Search for the cell housing the specified text and yield its [X, Y] center coordinate. 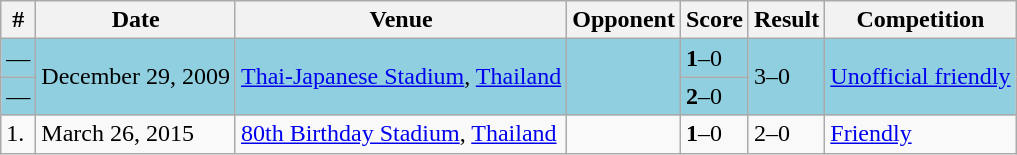
Friendly [920, 134]
Competition [920, 20]
Thai-Japanese Stadium, Thailand [400, 77]
3–0 [786, 77]
Score [714, 20]
80th Birthday Stadium, Thailand [400, 134]
Opponent [624, 20]
Date [136, 20]
March 26, 2015 [136, 134]
1. [18, 134]
Unofficial friendly [920, 77]
December 29, 2009 [136, 77]
Venue [400, 20]
Result [786, 20]
# [18, 20]
